Extract the (x, y) coordinate from the center of the cell holding the provided text.  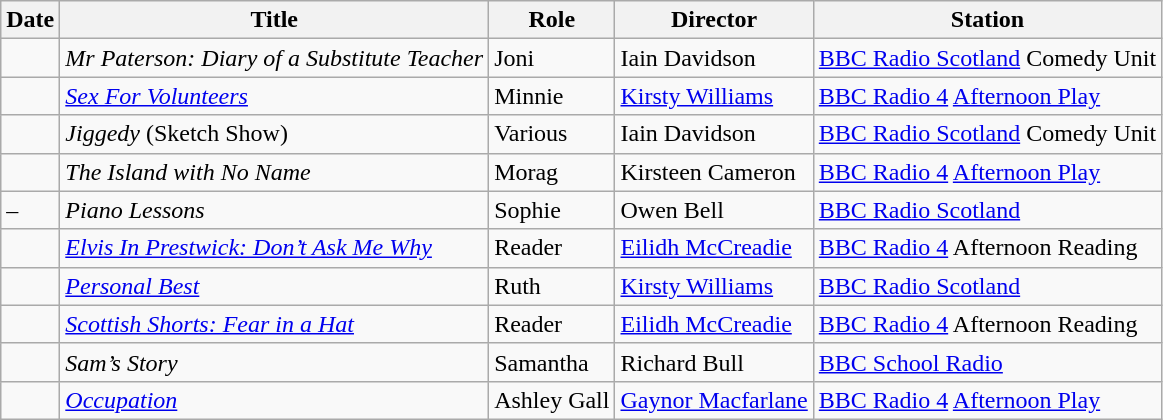
Personal Best (274, 286)
Sam’s Story (274, 362)
Station (987, 20)
Richard Bull (714, 362)
Elvis In Prestwick: Don’t Ask Me Why (274, 248)
Title (274, 20)
Sex For Volunteers (274, 96)
Piano Lessons (274, 210)
Mr Paterson: Diary of a Substitute Teacher (274, 58)
Samantha (552, 362)
Kirsteen Cameron (714, 172)
Scottish Shorts: Fear in a Hat (274, 324)
Director (714, 20)
Ashley Gall (552, 400)
Occupation (274, 400)
– (30, 210)
Minnie (552, 96)
Ruth (552, 286)
The Island with No Name (274, 172)
Role (552, 20)
Owen Bell (714, 210)
Jiggedy (Sketch Show) (274, 134)
Date (30, 20)
BBC School Radio (987, 362)
Morag (552, 172)
Gaynor Macfarlane (714, 400)
Various (552, 134)
Sophie (552, 210)
Joni (552, 58)
